Scan for the cell matching the given text and deliver its (X, Y) coordinate at center. 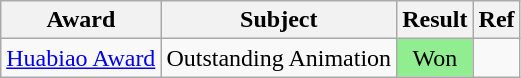
Subject (279, 20)
Award (81, 20)
Won (435, 58)
Result (435, 20)
Huabiao Award (81, 58)
Outstanding Animation (279, 58)
Ref (496, 20)
